Find where the given text appears and provide that cell's center as (X, Y) coordinate. 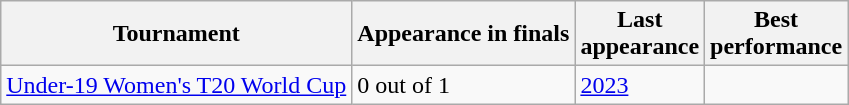
Tournament (176, 34)
0 out of 1 (464, 85)
2023 (640, 85)
Under-19 Women's T20 World Cup (176, 85)
Appearance in finals (464, 34)
Bestperformance (776, 34)
Lastappearance (640, 34)
